Pinpoint the cell where the given text exists, returning its [x, y] midpoint coordinate. 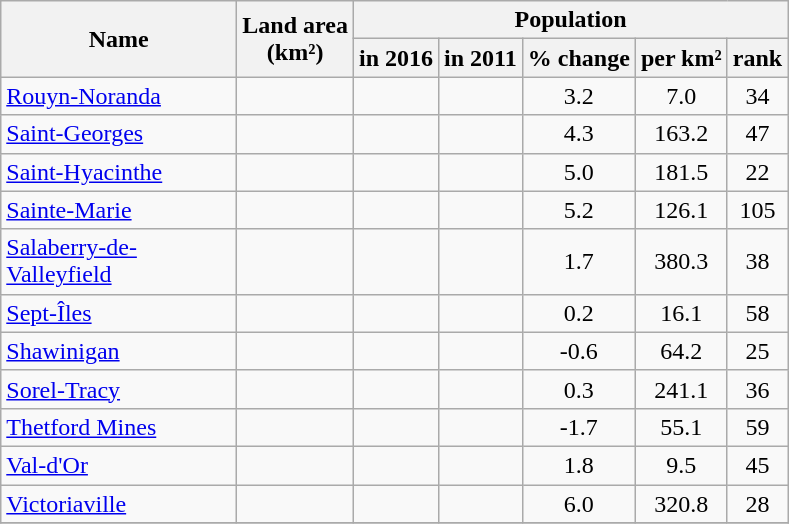
5.2 [578, 210]
36 [757, 389]
Val-d'Or [119, 465]
Saint-Georges [119, 134]
3.2 [578, 96]
0.2 [578, 313]
45 [757, 465]
Population [570, 20]
105 [757, 210]
Name [119, 39]
58 [757, 313]
181.5 [681, 172]
59 [757, 427]
1.7 [578, 262]
Victoriaville [119, 503]
in 2016 [396, 58]
Sept-Îles [119, 313]
28 [757, 503]
64.2 [681, 351]
55.1 [681, 427]
126.1 [681, 210]
Saint-Hyacinthe [119, 172]
5.0 [578, 172]
380.3 [681, 262]
Rouyn-Noranda [119, 96]
47 [757, 134]
22 [757, 172]
-0.6 [578, 351]
% change [578, 58]
Land area(km²) [296, 39]
Sainte-Marie [119, 210]
9.5 [681, 465]
4.3 [578, 134]
241.1 [681, 389]
38 [757, 262]
7.0 [681, 96]
in 2011 [481, 58]
16.1 [681, 313]
25 [757, 351]
34 [757, 96]
Shawinigan [119, 351]
Thetford Mines [119, 427]
320.8 [681, 503]
rank [757, 58]
0.3 [578, 389]
-1.7 [578, 427]
per km² [681, 58]
Salaberry-de-Valleyfield [119, 262]
6.0 [578, 503]
163.2 [681, 134]
Sorel-Tracy [119, 389]
1.8 [578, 465]
